Return the (x, y) coordinate for the center point of the cell that contains the specified text.  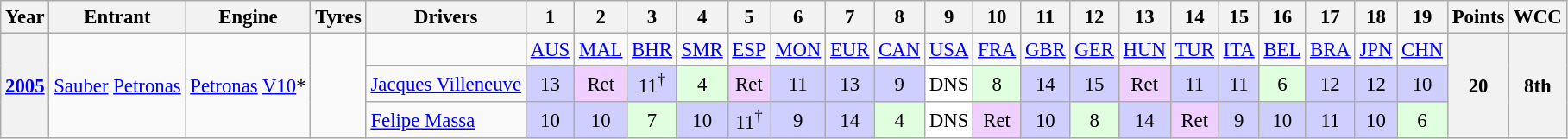
FRA (998, 50)
ITA (1239, 50)
JPN (1376, 50)
Drivers (445, 17)
Engine (249, 17)
EUR (850, 50)
USA (948, 50)
CAN (899, 50)
ESP (749, 50)
Petronas V10* (249, 86)
MAL (601, 50)
BHR (652, 50)
2005 (25, 86)
Entrant (117, 17)
SMR (702, 50)
Tyres (338, 17)
20 (1477, 86)
TUR (1194, 50)
1 (550, 17)
HUN (1144, 50)
AUS (550, 50)
Year (25, 17)
2 (601, 17)
Felipe Massa (445, 120)
8th (1538, 86)
CHN (1422, 50)
BEL (1282, 50)
Sauber Petronas (117, 86)
Jacques Villeneuve (445, 84)
BRA (1331, 50)
GBR (1046, 50)
MON (798, 50)
18 (1376, 17)
5 (749, 17)
GER (1094, 50)
3 (652, 17)
19 (1422, 17)
17 (1331, 17)
16 (1282, 17)
Points (1477, 17)
WCC (1538, 17)
